Capture the cell that displays the provided text and extract its [x, y] central coordinate. 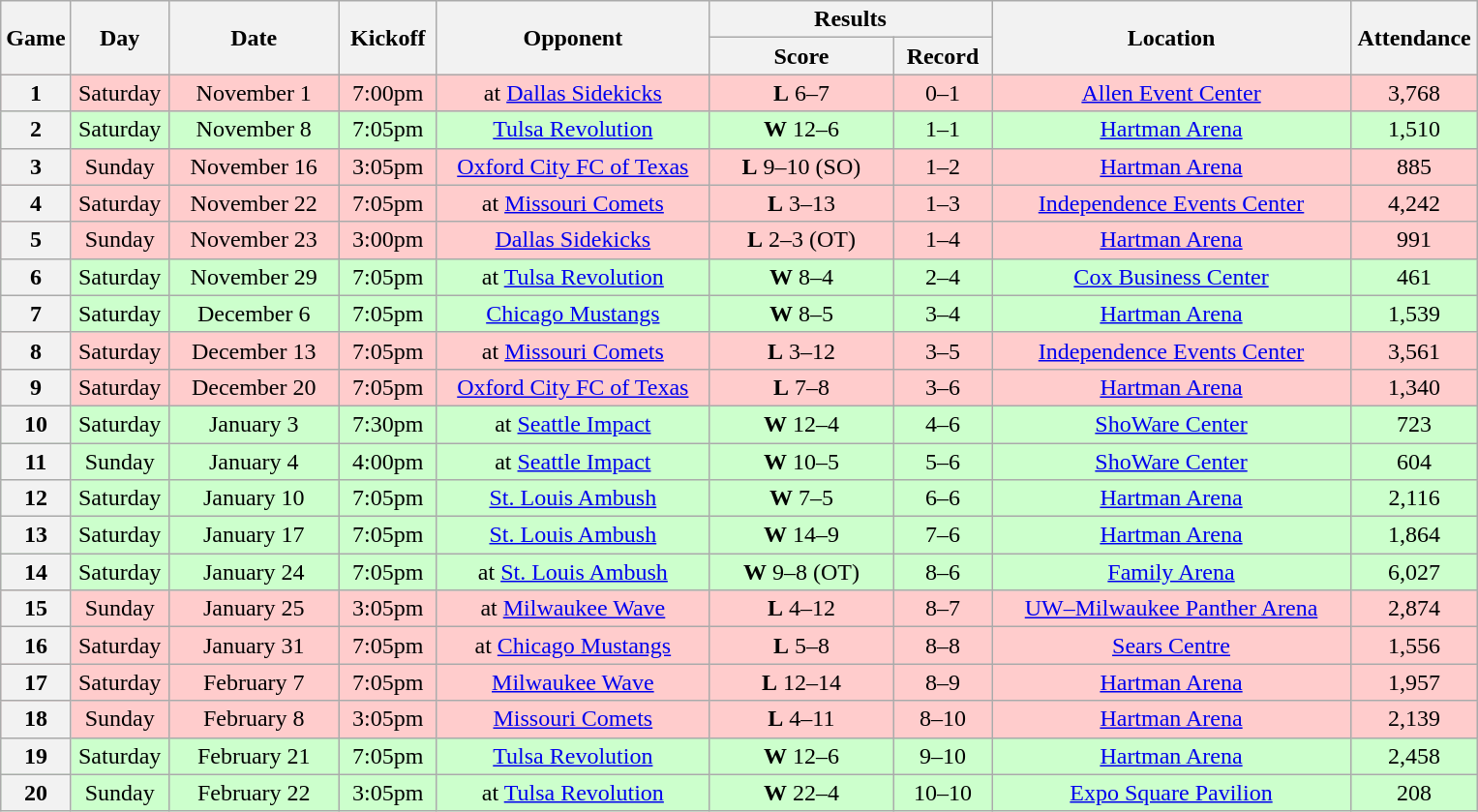
at Chicago Mustangs [573, 646]
at St. Louis Ambush [573, 572]
3 [36, 166]
14 [36, 572]
9–10 [943, 756]
L 12–14 [801, 682]
8–9 [943, 682]
Date [254, 38]
February 22 [254, 793]
17 [36, 682]
8–6 [943, 572]
L 3–12 [801, 350]
20 [36, 793]
Missouri Comets [573, 719]
8–8 [943, 646]
1,864 [1415, 535]
January 3 [254, 424]
Dallas Sidekicks [573, 240]
Cox Business Center [1171, 277]
0–1 [943, 93]
February 21 [254, 756]
208 [1415, 793]
1–4 [943, 240]
L 4–12 [801, 609]
January 25 [254, 609]
November 1 [254, 93]
Expo Square Pavilion [1171, 793]
Allen Event Center [1171, 93]
November 23 [254, 240]
December 13 [254, 350]
L 7–8 [801, 387]
3:00pm [387, 240]
10 [36, 424]
1,556 [1415, 646]
at Dallas Sidekicks [573, 93]
1,340 [1415, 387]
4 [36, 203]
January 17 [254, 535]
3,561 [1415, 350]
604 [1415, 462]
Milwaukee Wave [573, 682]
6,027 [1415, 572]
Record [943, 56]
January 31 [254, 646]
Family Arena [1171, 572]
7:00pm [387, 93]
2,874 [1415, 609]
2 [36, 130]
3–5 [943, 350]
723 [1415, 424]
4–6 [943, 424]
19 [36, 756]
February 8 [254, 719]
Attendance [1415, 38]
2,139 [1415, 719]
W 8–4 [801, 277]
December 6 [254, 314]
L 5–8 [801, 646]
12 [36, 498]
November 8 [254, 130]
L 2–3 (OT) [801, 240]
W 22–4 [801, 793]
Opponent [573, 38]
Score [801, 56]
16 [36, 646]
L 3–13 [801, 203]
8–7 [943, 609]
L 4–11 [801, 719]
9 [36, 387]
4:00pm [387, 462]
Chicago Mustangs [573, 314]
Sears Centre [1171, 646]
1–1 [943, 130]
1 [36, 93]
W 8–5 [801, 314]
8–10 [943, 719]
18 [36, 719]
January 24 [254, 572]
1–3 [943, 203]
1,510 [1415, 130]
Day [120, 38]
Results [850, 19]
W 14–9 [801, 535]
15 [36, 609]
December 20 [254, 387]
November 29 [254, 277]
November 16 [254, 166]
Location [1171, 38]
13 [36, 535]
UW–Milwaukee Panther Arena [1171, 609]
February 7 [254, 682]
2,116 [1415, 498]
3–6 [943, 387]
11 [36, 462]
5 [36, 240]
W 9–8 (OT) [801, 572]
Kickoff [387, 38]
8 [36, 350]
3–4 [943, 314]
L 9–10 (SO) [801, 166]
1–2 [943, 166]
3,768 [1415, 93]
6–6 [943, 498]
L 6–7 [801, 93]
10–10 [943, 793]
January 10 [254, 498]
2–4 [943, 277]
6 [36, 277]
November 22 [254, 203]
7–6 [943, 535]
W 7–5 [801, 498]
5–6 [943, 462]
7 [36, 314]
1,957 [1415, 682]
885 [1415, 166]
Game [36, 38]
W 12–4 [801, 424]
4,242 [1415, 203]
2,458 [1415, 756]
991 [1415, 240]
7:30pm [387, 424]
at Milwaukee Wave [573, 609]
January 4 [254, 462]
1,539 [1415, 314]
W 10–5 [801, 462]
461 [1415, 277]
